Extract the [x, y] coordinate from the center of the cell holding the provided text.  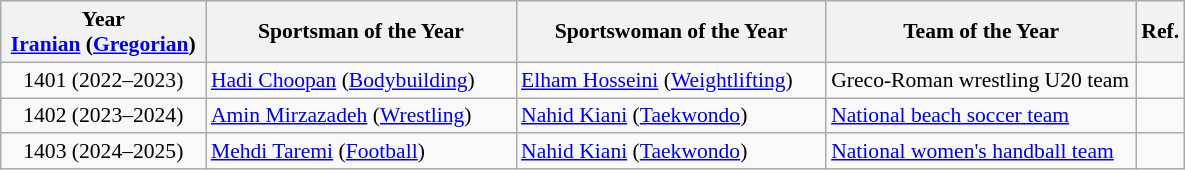
1401 (2022–2023) [104, 80]
1403 (2024–2025) [104, 152]
1402 (2023–2024) [104, 116]
Elham Hosseini (Weightlifting) [671, 80]
Ref. [1160, 32]
Amin Mirzazadeh (Wrestling) [361, 116]
Team of the Year [981, 32]
Sportsman of the Year [361, 32]
Hadi Choopan (Bodybuilding) [361, 80]
Sportswoman of the Year [671, 32]
Greco-Roman wrestling U20 team [981, 80]
Mehdi Taremi (Football) [361, 152]
YearIranian (Gregorian) [104, 32]
National women's handball team [981, 152]
National beach soccer team [981, 116]
